From the cell containing the given text, extract its center point as (X, Y) coordinate. 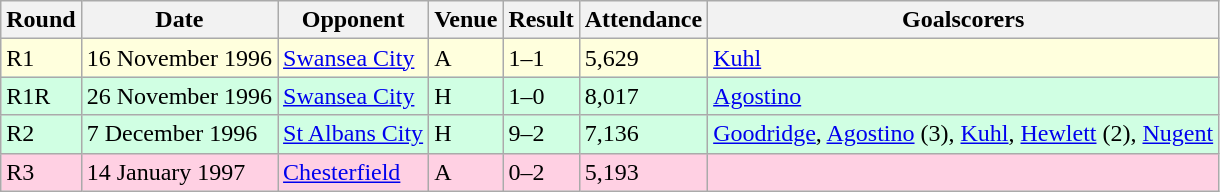
Opponent (354, 20)
R1 (41, 58)
Chesterfield (354, 172)
R2 (41, 134)
16 November 1996 (179, 58)
Agostino (964, 96)
26 November 1996 (179, 96)
Goalscorers (964, 20)
5,629 (643, 58)
St Albans City (354, 134)
Attendance (643, 20)
1–1 (541, 58)
Date (179, 20)
R1R (41, 96)
7,136 (643, 134)
5,193 (643, 172)
0–2 (541, 172)
Kuhl (964, 58)
14 January 1997 (179, 172)
Round (41, 20)
7 December 1996 (179, 134)
Venue (466, 20)
Goodridge, Agostino (3), Kuhl, Hewlett (2), Nugent (964, 134)
8,017 (643, 96)
R3 (41, 172)
9–2 (541, 134)
1–0 (541, 96)
Result (541, 20)
